Determine the [x, y] coordinate at the center of the cell enclosing the given text.  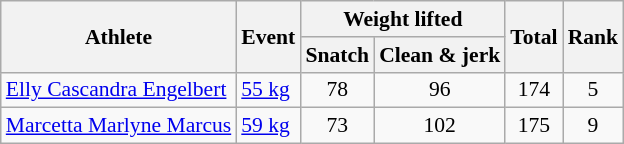
9 [594, 126]
73 [337, 126]
59 kg [268, 126]
Athlete [119, 36]
55 kg [268, 90]
5 [594, 90]
96 [440, 90]
Elly Cascandra Engelbert [119, 90]
102 [440, 126]
Event [268, 36]
Total [534, 36]
175 [534, 126]
Clean & jerk [440, 55]
Marcetta Marlyne Marcus [119, 126]
174 [534, 90]
Rank [594, 36]
Weight lifted [402, 19]
Snatch [337, 55]
78 [337, 90]
